From the cell containing the given text, extract its center point as [X, Y] coordinate. 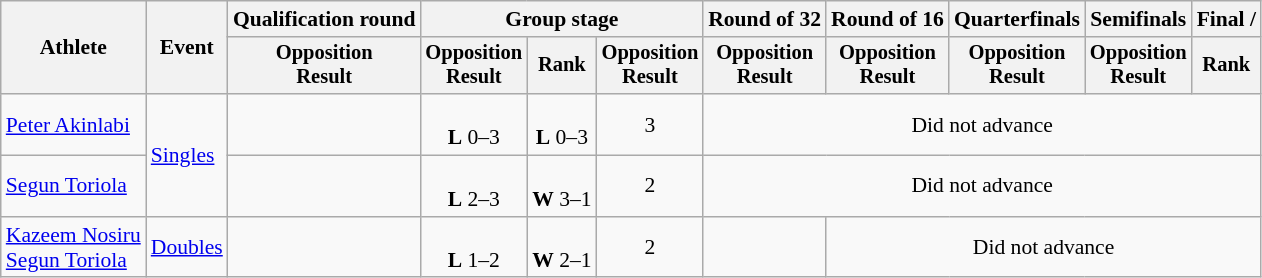
L 1–2 [474, 248]
Quarterfinals [1017, 19]
Round of 16 [888, 19]
Qualification round [324, 19]
L 2–3 [474, 186]
Doubles [187, 248]
Singles [187, 155]
Segun Toriola [74, 186]
W 3–1 [562, 186]
Athlete [74, 48]
Peter Akinlabi [74, 124]
Event [187, 48]
Group stage [562, 19]
Kazeem NosiruSegun Toriola [74, 248]
Semifinals [1138, 19]
Round of 32 [764, 19]
3 [650, 124]
Final / [1227, 19]
W 2–1 [562, 248]
